Return the (X, Y) coordinate for the center point of the cell that contains the specified text.  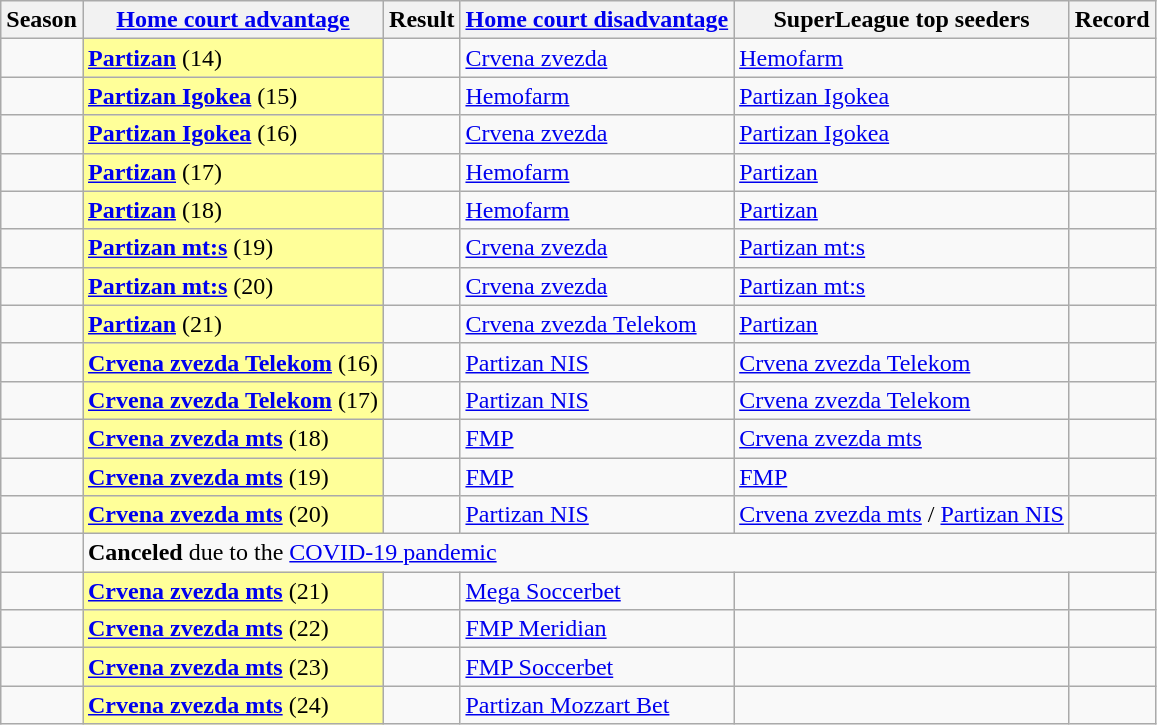
Crvena zvezda mts (902, 438)
Crvena zvezda mts (21) (232, 591)
FMP Soccerbet (597, 667)
Crvena zvezda mts / Partizan NIS (902, 515)
Season (42, 20)
Crvena zvezda mts (22) (232, 629)
Result (422, 20)
Record (1112, 20)
Crvena zvezda mts (19) (232, 477)
Partizan mt:s (19) (232, 248)
Partizan mt:s (20) (232, 286)
Crvena zvezda Telekom (16) (232, 362)
Partizan (18) (232, 210)
Crvena zvezda mts (20) (232, 515)
Partizan Mozzart Bet (597, 705)
Crvena zvezda mts (23) (232, 667)
Mega Soccerbet (597, 591)
SuperLeague top seeders (902, 20)
Partizan (17) (232, 172)
Canceled due to the COVID-19 pandemic (618, 553)
Partizan (14) (232, 58)
Partizan Igokea (15) (232, 96)
Crvena zvezda Telekom (17) (232, 400)
Partizan (21) (232, 324)
Partizan Igokea (16) (232, 134)
Crvena zvezda mts (18) (232, 438)
FMP Meridian (597, 629)
Crvena zvezda mts (24) (232, 705)
Home court advantage (232, 20)
Home court disadvantage (597, 20)
